Output the [X, Y] coordinate of the center of the cell containing the given text.  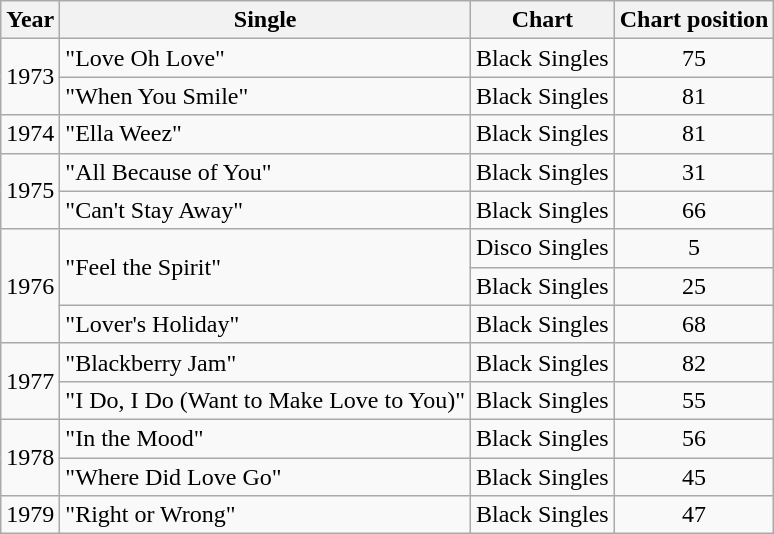
"Lover's Holiday" [266, 324]
"Can't Stay Away" [266, 210]
1975 [30, 191]
25 [694, 286]
5 [694, 248]
"Love Oh Love" [266, 58]
Chart position [694, 20]
56 [694, 438]
"Ella Weez" [266, 134]
1977 [30, 381]
45 [694, 477]
"Where Did Love Go" [266, 477]
Year [30, 20]
"Blackberry Jam" [266, 362]
66 [694, 210]
Chart [542, 20]
75 [694, 58]
1979 [30, 515]
Single [266, 20]
1976 [30, 286]
"When You Smile" [266, 96]
82 [694, 362]
"In the Mood" [266, 438]
47 [694, 515]
"Right or Wrong" [266, 515]
Disco Singles [542, 248]
1974 [30, 134]
1978 [30, 457]
"Feel the Spirit" [266, 267]
"All Because of You" [266, 172]
1973 [30, 77]
31 [694, 172]
68 [694, 324]
55 [694, 400]
"I Do, I Do (Want to Make Love to You)" [266, 400]
